Output the [x, y] coordinate of the center of the cell containing the given text.  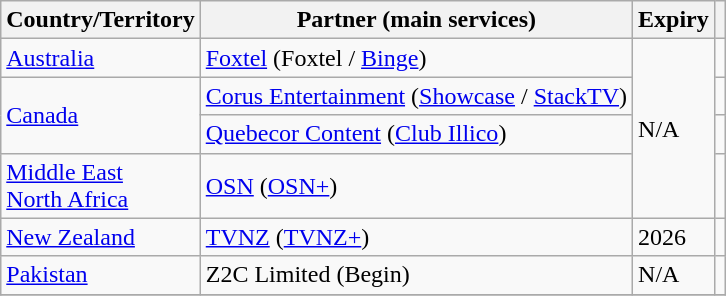
TVNZ (TVNZ+) [416, 237]
Canada [100, 115]
Country/Territory [100, 20]
Foxtel (Foxtel / Binge) [416, 58]
Partner (main services) [416, 20]
OSN (OSN+) [416, 186]
Expiry [674, 20]
Australia [100, 58]
Quebecor Content (Club Illico) [416, 134]
New Zealand [100, 237]
Corus Entertainment (Showcase / StackTV) [416, 96]
2026 [674, 237]
Z2C Limited (Begin) [416, 275]
Pakistan [100, 275]
Middle EastNorth Africa [100, 186]
